Search for the cell housing the specified text and yield its (X, Y) center coordinate. 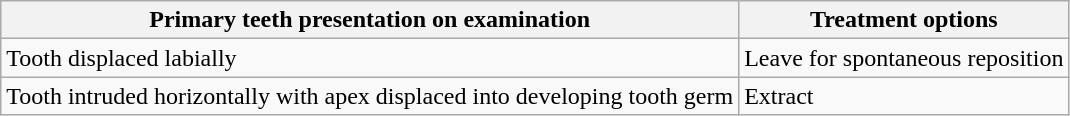
Tooth intruded horizontally with apex displaced into developing tooth germ (370, 96)
Tooth displaced labially (370, 58)
Leave for spontaneous reposition (904, 58)
Extract (904, 96)
Treatment options (904, 20)
Primary teeth presentation on examination (370, 20)
